Locate the cell with the specified text and output its (x, y) center coordinate. 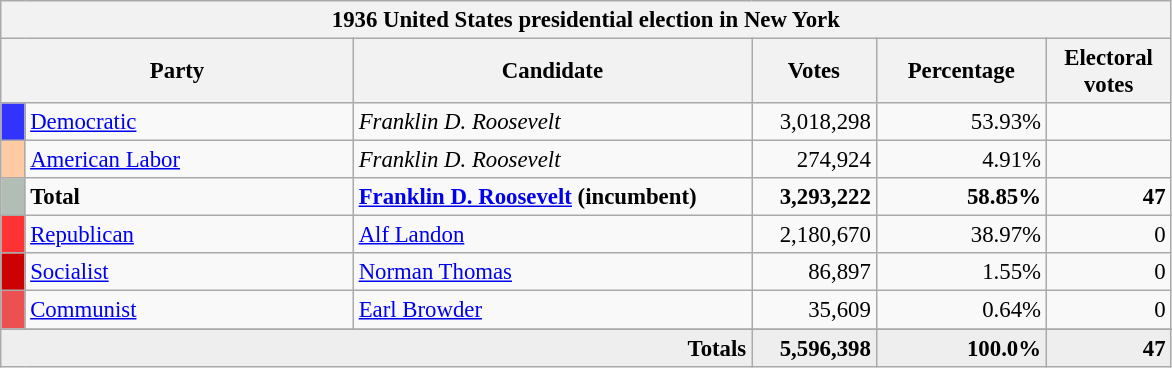
Democratic (189, 122)
35,609 (814, 310)
Communist (189, 310)
Socialist (189, 273)
3,293,222 (814, 197)
0.64% (961, 310)
58.85% (961, 197)
100.0% (961, 348)
1.55% (961, 273)
Percentage (961, 72)
1936 United States presidential election in New York (586, 20)
Earl Browder (552, 310)
Votes (814, 72)
86,897 (814, 273)
Party (178, 72)
5,596,398 (814, 348)
Franklin D. Roosevelt (incumbent) (552, 197)
Alf Landon (552, 235)
Candidate (552, 72)
38.97% (961, 235)
4.91% (961, 160)
2,180,670 (814, 235)
American Labor (189, 160)
Republican (189, 235)
274,924 (814, 160)
Norman Thomas (552, 273)
Total (189, 197)
53.93% (961, 122)
Electoral votes (1108, 72)
3,018,298 (814, 122)
Totals (376, 348)
